Output the [x, y] coordinate of the center of the cell containing the given text.  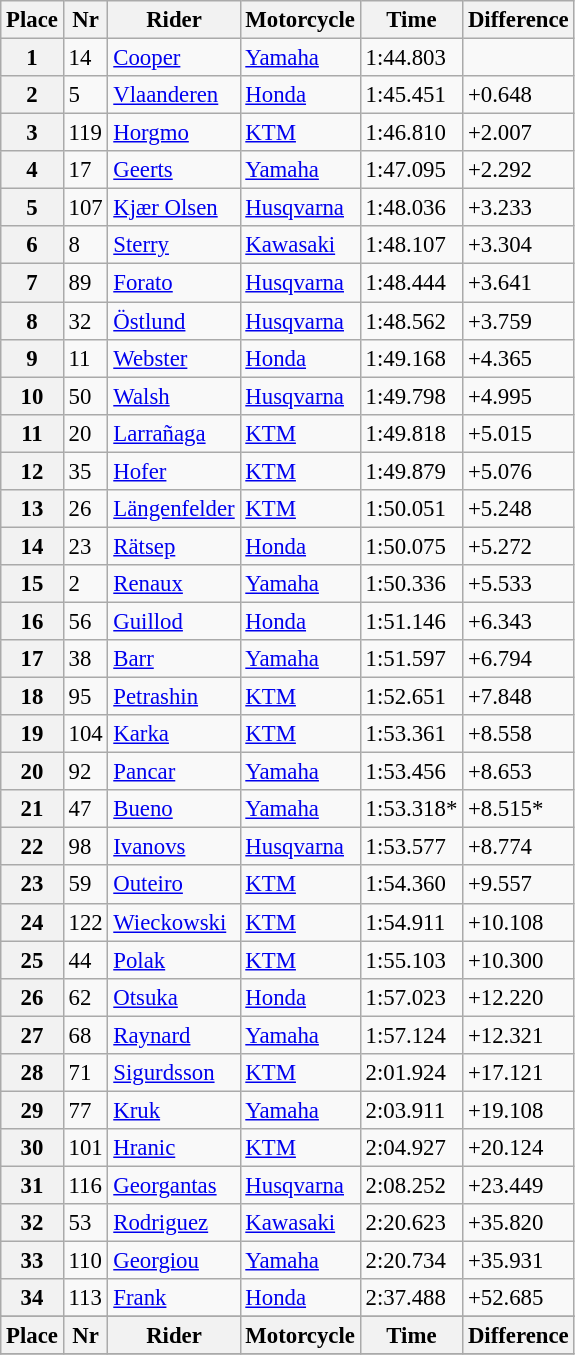
22 [32, 847]
25 [32, 960]
47 [86, 809]
1:48.562 [411, 321]
Kjær Olsen [174, 208]
Outeiro [174, 885]
2:37.488 [411, 1298]
30 [32, 1148]
+0.648 [518, 95]
Georgantas [174, 1185]
Horgmo [174, 133]
Petrashin [174, 697]
+19.108 [518, 1110]
95 [86, 697]
+8.515* [518, 809]
+7.848 [518, 697]
1:51.146 [411, 621]
+10.108 [518, 922]
+3.233 [518, 208]
2:03.911 [411, 1110]
71 [86, 1073]
Rodriguez [174, 1223]
2:08.252 [411, 1185]
33 [32, 1261]
1:53.577 [411, 847]
Ivanovs [174, 847]
1:46.810 [411, 133]
29 [32, 1110]
1:53.456 [411, 772]
1:55.103 [411, 960]
Renaux [174, 584]
2:20.734 [411, 1261]
1:50.075 [411, 546]
Östlund [174, 321]
1:50.336 [411, 584]
12 [32, 471]
1:57.023 [411, 997]
+17.121 [518, 1073]
+3.759 [518, 321]
Geerts [174, 170]
Hranic [174, 1148]
31 [32, 1185]
Raynard [174, 1035]
+8.558 [518, 734]
Larrañaga [174, 433]
+2.292 [518, 170]
9 [32, 358]
62 [86, 997]
44 [86, 960]
Bueno [174, 809]
+4.365 [518, 358]
Wieckowski [174, 922]
1:51.597 [411, 659]
Sigurdsson [174, 1073]
Hofer [174, 471]
+5.248 [518, 509]
+4.995 [518, 396]
1:53.318* [411, 809]
15 [32, 584]
1:45.451 [411, 95]
1:50.051 [411, 509]
119 [86, 133]
+3.304 [518, 245]
Otsuka [174, 997]
Polak [174, 960]
24 [32, 922]
Kruk [174, 1110]
+35.931 [518, 1261]
+5.076 [518, 471]
6 [32, 245]
+12.321 [518, 1035]
Guillod [174, 621]
27 [32, 1035]
Rätsep [174, 546]
50 [86, 396]
101 [86, 1148]
10 [32, 396]
1:49.879 [411, 471]
Webster [174, 358]
Cooper [174, 58]
Vlaanderen [174, 95]
1:54.911 [411, 922]
+5.015 [518, 433]
16 [32, 621]
+12.220 [518, 997]
+3.641 [518, 283]
110 [86, 1261]
+35.820 [518, 1223]
1:53.361 [411, 734]
+9.557 [518, 885]
1:52.651 [411, 697]
59 [86, 885]
2:20.623 [411, 1223]
1:47.095 [411, 170]
Sterry [174, 245]
Forato [174, 283]
Barr [174, 659]
+6.794 [518, 659]
1:48.036 [411, 208]
1:49.818 [411, 433]
Walsh [174, 396]
68 [86, 1035]
35 [86, 471]
1:48.107 [411, 245]
1:54.360 [411, 885]
34 [32, 1298]
38 [86, 659]
1:49.798 [411, 396]
+6.343 [518, 621]
4 [32, 170]
+5.272 [518, 546]
7 [32, 283]
+8.774 [518, 847]
+2.007 [518, 133]
13 [32, 509]
+20.124 [518, 1148]
122 [86, 922]
+8.653 [518, 772]
1:44.803 [411, 58]
56 [86, 621]
Frank [174, 1298]
28 [32, 1073]
53 [86, 1223]
21 [32, 809]
1 [32, 58]
113 [86, 1298]
18 [32, 697]
Längenfelder [174, 509]
+5.533 [518, 584]
3 [32, 133]
1:57.124 [411, 1035]
104 [86, 734]
Karka [174, 734]
+52.685 [518, 1298]
116 [86, 1185]
+10.300 [518, 960]
Georgiou [174, 1261]
Pancar [174, 772]
2:04.927 [411, 1148]
92 [86, 772]
107 [86, 208]
19 [32, 734]
89 [86, 283]
2:01.924 [411, 1073]
1:49.168 [411, 358]
77 [86, 1110]
1:48.444 [411, 283]
+23.449 [518, 1185]
98 [86, 847]
